For the text-containing cell, return its midpoint in (x, y) coordinate format. 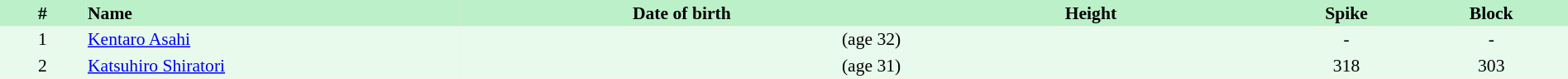
318 (1346, 66)
Kentaro Asahi (273, 40)
Name (273, 13)
1 (43, 40)
Block (1491, 13)
Spike (1346, 13)
(age 31) (681, 66)
# (43, 13)
2 (43, 66)
303 (1491, 66)
(age 32) (681, 40)
Height (1090, 13)
Katsuhiro Shiratori (273, 66)
Date of birth (681, 13)
